Locate the cell with the specified text and output its (x, y) center coordinate. 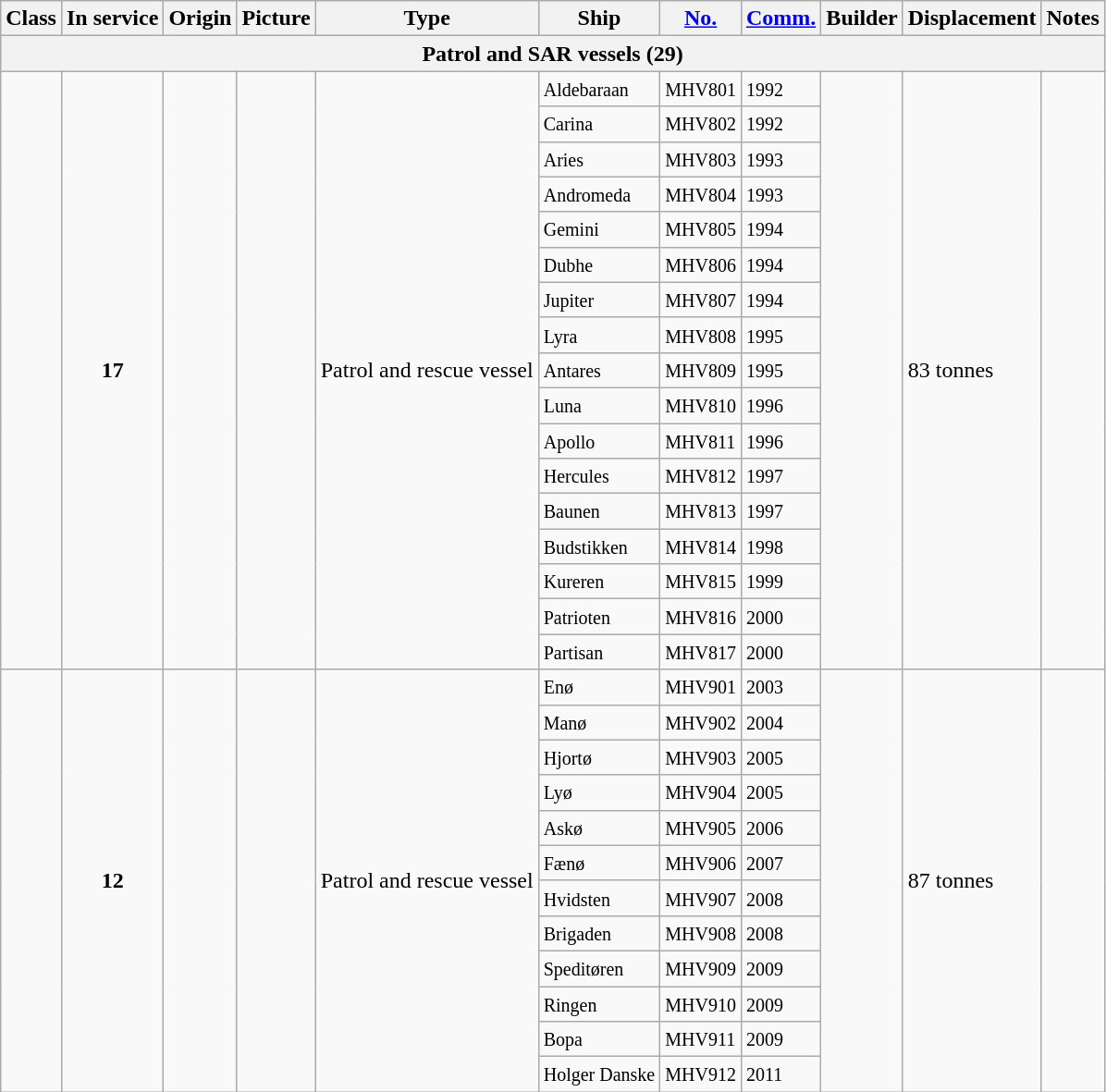
MHV903 (701, 757)
MHV815 (701, 582)
Class (31, 18)
Luna (599, 405)
MHV816 (701, 617)
1999 (780, 582)
MHV909 (701, 968)
MHV817 (701, 652)
2006 (780, 828)
No. (701, 18)
MHV810 (701, 405)
MHV911 (701, 1039)
Manø (599, 722)
MHV808 (701, 335)
2007 (780, 863)
87 tonnes (972, 880)
Ship (599, 18)
MHV905 (701, 828)
MHV814 (701, 546)
In service (112, 18)
MHV908 (701, 933)
MHV907 (701, 898)
Origin (200, 18)
MHV811 (701, 441)
Patrioten (599, 617)
Bopa (599, 1039)
Ringen (599, 1003)
1998 (780, 546)
Hercules (599, 476)
Patrol and SAR vessels (29) (553, 54)
Kureren (599, 582)
Andromeda (599, 194)
MHV812 (701, 476)
83 tonnes (972, 370)
MHV901 (701, 687)
17 (112, 370)
Displacement (972, 18)
MHV801 (701, 89)
Askø (599, 828)
MHV802 (701, 124)
MHV807 (701, 300)
MHV904 (701, 792)
Jupiter (599, 300)
Dubhe (599, 264)
Holger Danske (599, 1074)
2011 (780, 1074)
MHV813 (701, 511)
MHV910 (701, 1003)
MHV809 (701, 370)
MHV906 (701, 863)
Baunen (599, 511)
Gemini (599, 229)
Type (427, 18)
Apollo (599, 441)
Picture (276, 18)
Antares (599, 370)
2003 (780, 687)
MHV804 (701, 194)
Partisan (599, 652)
Fænø (599, 863)
MHV805 (701, 229)
Brigaden (599, 933)
MHV902 (701, 722)
2004 (780, 722)
Carina (599, 124)
Enø (599, 687)
Hvidsten (599, 898)
MHV806 (701, 264)
MHV803 (701, 159)
Budstikken (599, 546)
Builder (862, 18)
Lyra (599, 335)
Comm. (780, 18)
12 (112, 880)
MHV912 (701, 1074)
Speditøren (599, 968)
Notes (1073, 18)
Lyø (599, 792)
Hjortø (599, 757)
Aldebaraan (599, 89)
Aries (599, 159)
